Provide the (X, Y) coordinate of the cell's center where the given text is located.  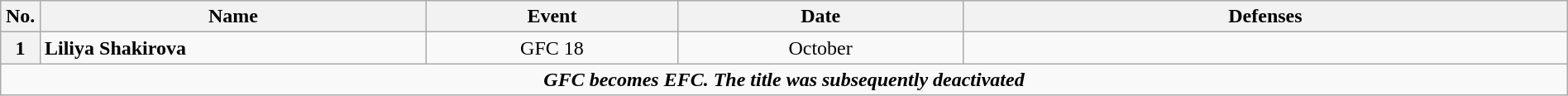
Liliya Shakirova (233, 48)
No. (21, 17)
GFC becomes EFC. The title was subsequently deactivated (784, 79)
Defenses (1265, 17)
October (820, 48)
Event (552, 17)
Name (233, 17)
1 (21, 48)
GFC 18 (552, 48)
Date (820, 17)
